Return the (x, y) coordinate for the center point of the cell that contains the specified text.  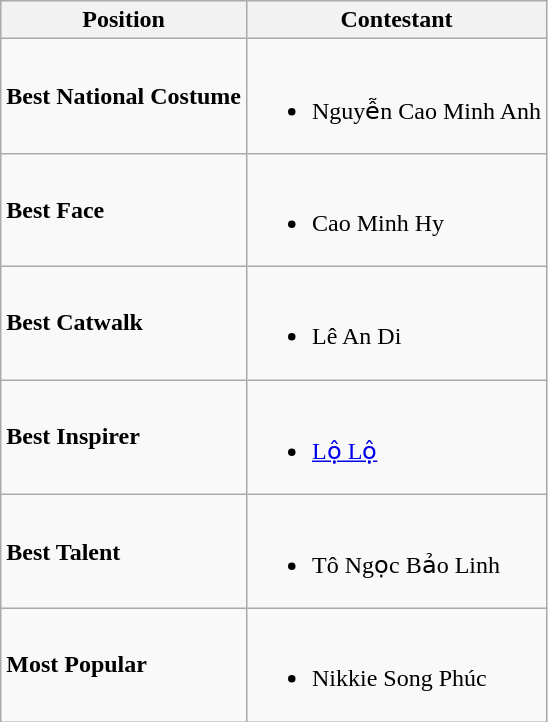
Lê An Di (396, 322)
Best Face (124, 210)
Lộ Lộ (396, 438)
Best Inspirer (124, 438)
Nikkie Song Phúc (396, 666)
Most Popular (124, 666)
Contestant (396, 20)
Best Catwalk (124, 322)
Cao Minh Hy (396, 210)
Tô Ngọc Bảo Linh (396, 552)
Nguyễn Cao Minh Anh (396, 96)
Best Talent (124, 552)
Best National Costume (124, 96)
Position (124, 20)
